Capture the cell that displays the provided text and extract its (X, Y) central coordinate. 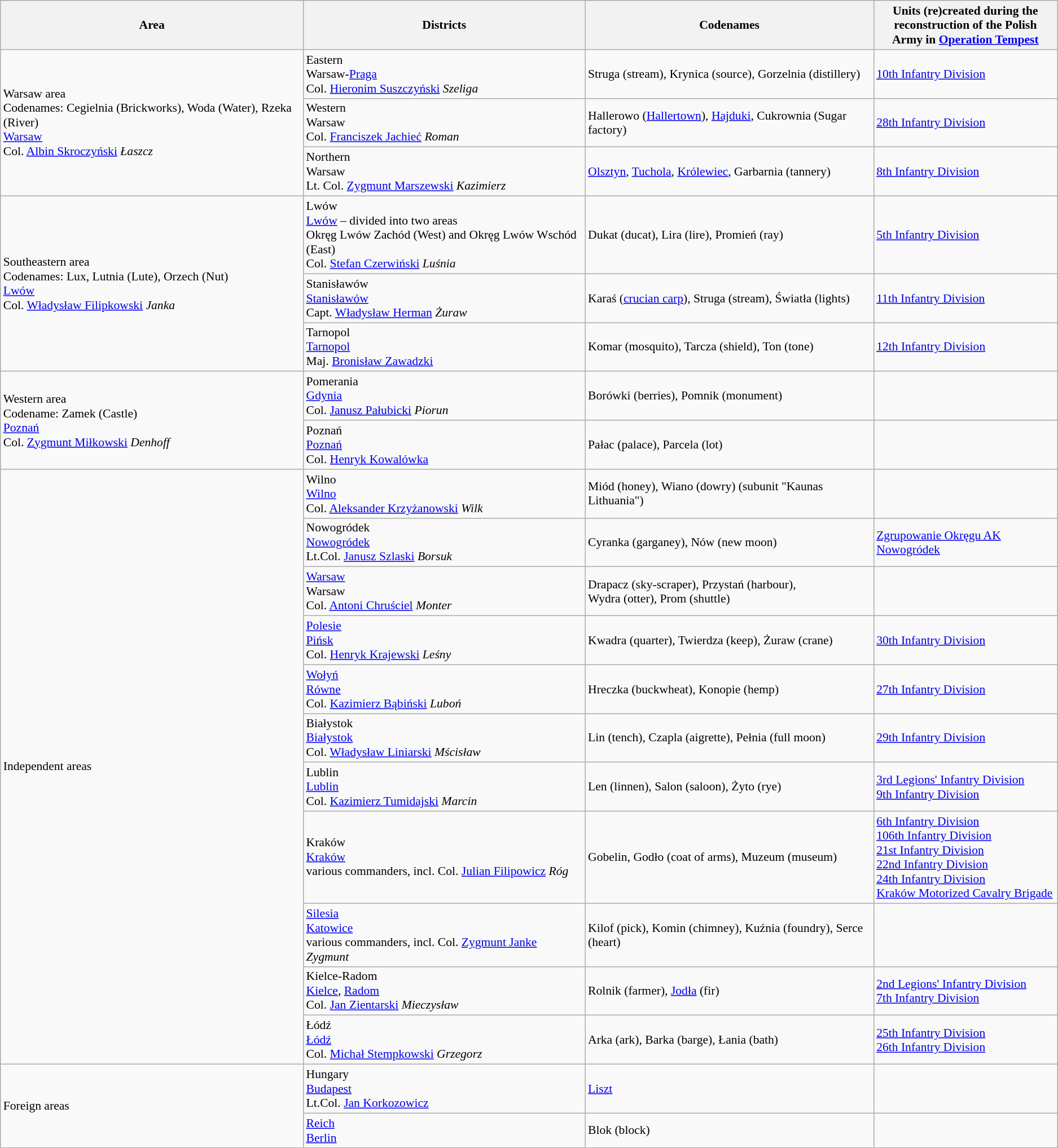
28th Infantry Division (965, 123)
Karaś (crucian carp), Struga (stream), Światła (lights) (729, 298)
LwówLwów – divided into two areasOkręg Lwów Zachód (West) and Okręg Lwów Wschód (East)Col. Stefan Czerwiński Luśnia (445, 235)
Len (linnen), Salon (saloon), Żyto (rye) (729, 788)
Cyranka (garganey), Nów (new moon) (729, 543)
Foreign areas (152, 1106)
Districts (445, 25)
Olsztyn, Tuchola, Królewiec, Garbarnia (tannery) (729, 171)
Area (152, 25)
PolesiePińskCol. Henryk Krajewski Leśny (445, 641)
Drapacz (sky-scraper), Przystań (harbour),Wydra (otter), Prom (shuttle) (729, 591)
10th Infantry Division (965, 74)
Kielce-RadomKielce, RadomCol. Jan Zientarski Mieczysław (445, 991)
Western areaCodename: Zamek (Castle)PoznańCol. Zygmunt Miłkowski Denhoff (152, 421)
BiałystokBiałystokCol. Władysław Liniarski Mścisław (445, 738)
Lin (tench), Czapla (aigrette), Pełnia (full moon) (729, 738)
25th Infantry Division26th Infantry Division (965, 1040)
11th Infantry Division (965, 298)
30th Infantry Division (965, 641)
Blok (block) (729, 1131)
HungaryBudapestLt.Col. Jan Korkozowicz (445, 1089)
ReichBerlin (445, 1131)
Gobelin, Godło (coat of arms), Muzeum (museum) (729, 857)
ŁódźŁódźCol. Michał Stempkowski Grzegorz (445, 1040)
WilnoWilnoCol. Aleksander Krzyżanowski Wilk (445, 494)
KrakówKrakówvarious commanders, incl. Col. Julian Filipowicz Róg (445, 857)
Miód (honey), Wiano (dowry) (subunit "Kaunas Lithuania") (729, 494)
5th Infantry Division (965, 235)
12th Infantry Division (965, 348)
PomeraniaGdyniaCol. Janusz Pałubicki Piorun (445, 396)
NorthernWarsawLt. Col. Zygmunt Marszewski Kazimierz (445, 171)
Komar (mosquito), Tarcza (shield), Ton (tone) (729, 348)
NowogródekNowogródekLt.Col. Janusz Szlaski Borsuk (445, 543)
Pałac (palace), Parcela (lot) (729, 445)
3rd Legions' Infantry Division9th Infantry Division (965, 788)
WołyńRówneCol. Kazimierz Bąbiński Luboń (445, 689)
SilesiaKatowicevarious commanders, incl. Col. Zygmunt Janke Zygmunt (445, 935)
Codenames (729, 25)
Independent areas (152, 767)
Hreczka (buckwheat), Konopie (hemp) (729, 689)
Rolnik (farmer), Jodła (fir) (729, 991)
2nd Legions' Infantry Division7th Infantry Division (965, 991)
Dukat (ducat), Lira (lire), Promień (ray) (729, 235)
Southeastern areaCodenames: Lux, Lutnia (Lute), Orzech (Nut)LwówCol. Władysław Filipkowski Janka (152, 284)
Arka (ark), Barka (barge), Łania (bath) (729, 1040)
Zgrupowanie Okręgu AK Nowogródek (965, 543)
29th Infantry Division (965, 738)
PoznańPoznańCol. Henryk Kowalówka (445, 445)
TarnopolTarnopolMaj. Bronisław Zawadzki (445, 348)
Warsaw areaCodenames: Cegielnia (Brickworks), Woda (Water), Rzeka (River)WarsawCol. Albin Skroczyński Łaszcz (152, 123)
Kwadra (quarter), Twierdza (keep), Żuraw (crane) (729, 641)
Kilof (pick), Komin (chimney), Kuźnia (foundry), Serce (heart) (729, 935)
Units (re)created during thereconstruction of the PolishArmy in Operation Tempest (965, 25)
Struga (stream), Krynica (source), Gorzelnia (distillery) (729, 74)
WesternWarsawCol. Franciszek Jachieć Roman (445, 123)
27th Infantry Division (965, 689)
Hallerowo (Hallertown), Hajduki, Cukrownia (Sugar factory) (729, 123)
Liszt (729, 1089)
WarsawWarsawCol. Antoni Chruściel Monter (445, 591)
EasternWarsaw-PragaCol. Hieronim Suszczyński Szeliga (445, 74)
LublinLublinCol. Kazimierz Tumidajski Marcin (445, 788)
Borówki (berries), Pomnik (monument) (729, 396)
6th Infantry Division106th Infantry Division21st Infantry Division22nd Infantry Division24th Infantry DivisionKraków Motorized Cavalry Brigade (965, 857)
8th Infantry Division (965, 171)
StanisławówStanisławówCapt. Władysław Herman Żuraw (445, 298)
